Return (X, Y) of the center of cell containing provided text 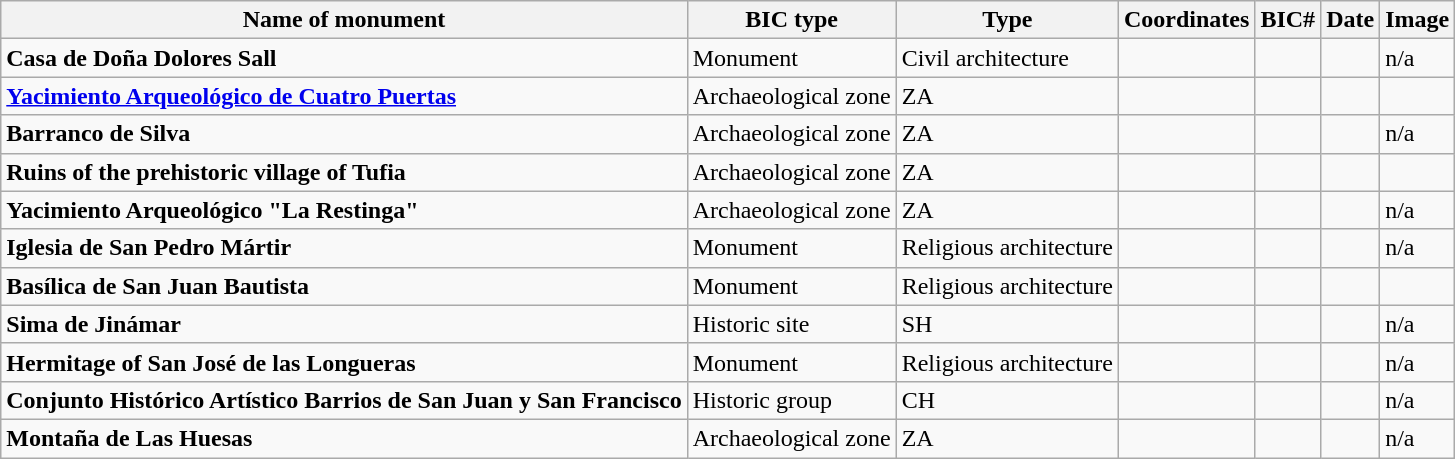
Basílica de San Juan Bautista (344, 286)
Hermitage of San José de las Longueras (344, 362)
Conjunto Histórico Artístico Barrios de San Juan y San Francisco (344, 400)
Montaña de Las Huesas (344, 438)
Yacimiento Arqueológico de Cuatro Puertas (344, 96)
BIC# (1288, 20)
Historic group (792, 400)
Civil architecture (1007, 58)
Image (1418, 20)
Ruins of the prehistoric village of Tufia (344, 172)
Type (1007, 20)
BIC type (792, 20)
Iglesia de San Pedro Mártir (344, 248)
Name of monument (344, 20)
Date (1350, 20)
Yacimiento Arqueológico "La Restinga" (344, 210)
CH (1007, 400)
Coordinates (1186, 20)
Historic site (792, 324)
SH (1007, 324)
Barranco de Silva (344, 134)
Casa de Doña Dolores Sall (344, 58)
Sima de Jinámar (344, 324)
